Detect which cell encompasses the target text, then output its (X, Y) center coordinate. 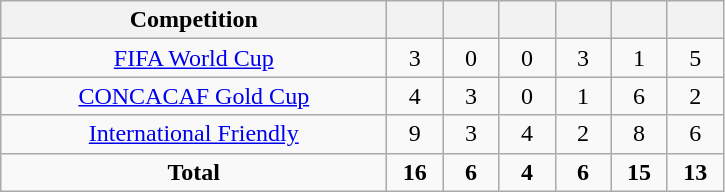
15 (639, 172)
FIFA World Cup (194, 58)
8 (639, 134)
9 (415, 134)
International Friendly (194, 134)
CONCACAF Gold Cup (194, 96)
13 (695, 172)
16 (415, 172)
Competition (194, 20)
Total (194, 172)
5 (695, 58)
